Identify which cell holds the provided text, then report its (X, Y) central coordinate. 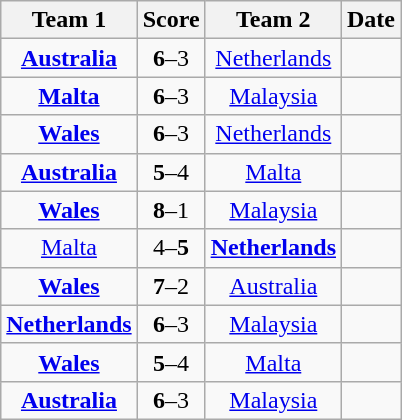
7–2 (171, 286)
Team 1 (69, 20)
Team 2 (273, 20)
4–5 (171, 248)
Date (372, 20)
Score (171, 20)
8–1 (171, 210)
